Identify which cell holds the provided text, then report its [X, Y] central coordinate. 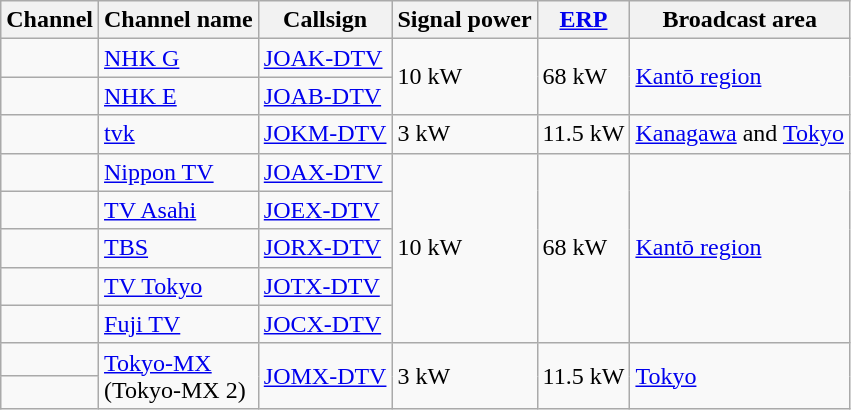
Signal power [464, 20]
Nippon TV [179, 172]
TV Asahi [179, 210]
Channel [50, 20]
Channel name [179, 20]
JOCX-DTV [325, 324]
JOAX-DTV [325, 172]
Kanagawa and Tokyo [740, 134]
Tokyo-MX(Tokyo-MX 2) [179, 376]
JOAK-DTV [325, 58]
Callsign [325, 20]
JOAB-DTV [325, 96]
Tokyo [740, 376]
JOEX-DTV [325, 210]
TBS [179, 248]
JOMX-DTV [325, 376]
JOTX-DTV [325, 286]
ERP [584, 20]
JORX-DTV [325, 248]
Broadcast area [740, 20]
tvk [179, 134]
JOKM-DTV [325, 134]
NHK G [179, 58]
Fuji TV [179, 324]
NHK E [179, 96]
TV Tokyo [179, 286]
